Search for the cell housing the specified text and yield its [X, Y] center coordinate. 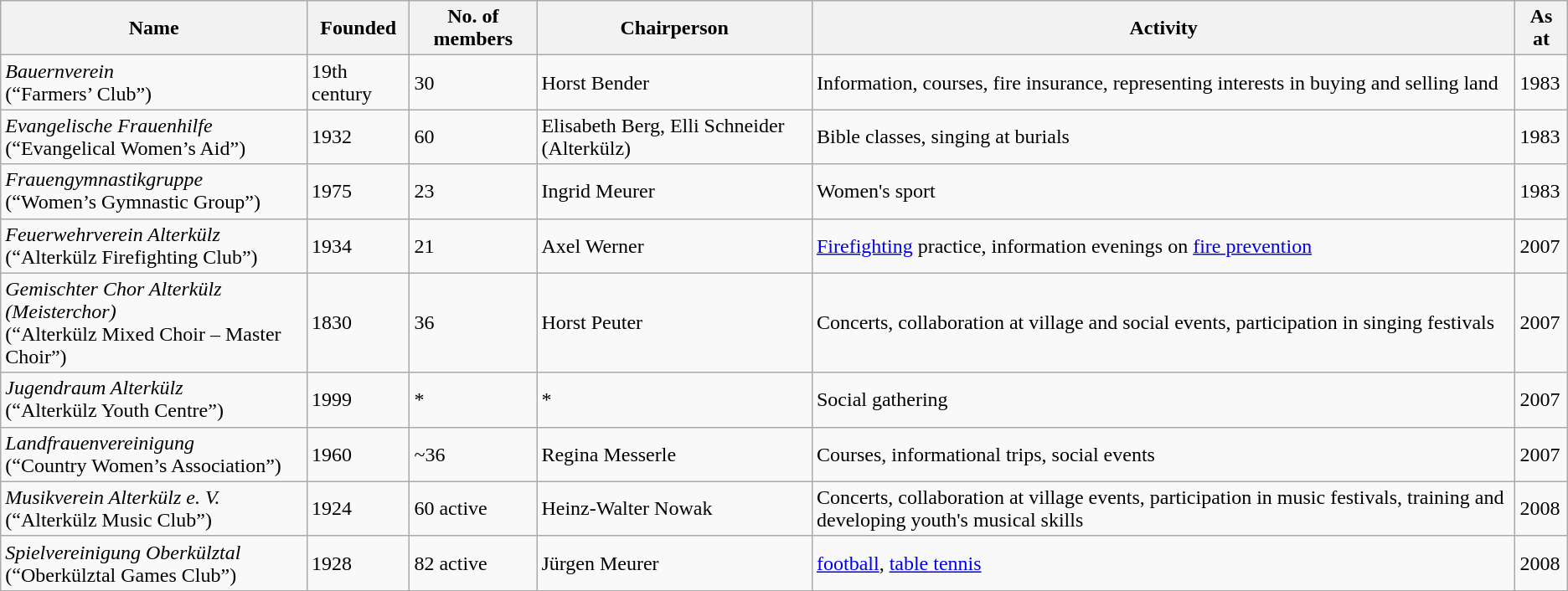
Musikverein Alterkülz e. V.(“Alterkülz Music Club”) [154, 509]
36 [473, 323]
60 [473, 137]
Horst Bender [675, 82]
Concerts, collaboration at village events, participation in music festivals, training and developing youth's musical skills [1163, 509]
Name [154, 28]
1934 [358, 246]
Spielvereinigung Oberkülztal(“Oberkülztal Games Club”) [154, 563]
21 [473, 246]
Elisabeth Berg, Elli Schneider (Alterkülz) [675, 137]
Bible classes, singing at burials [1163, 137]
Ingrid Meurer [675, 191]
Concerts, collaboration at village and social events, participation in singing festivals [1163, 323]
60 active [473, 509]
Feuerwehrverein Alterkülz(“Alterkülz Firefighting Club”) [154, 246]
Horst Peuter [675, 323]
1960 [358, 454]
No. of members [473, 28]
1975 [358, 191]
Women's sport [1163, 191]
1928 [358, 563]
1924 [358, 509]
Activity [1163, 28]
~36 [473, 454]
Courses, informational trips, social events [1163, 454]
Evangelische Frauenhilfe(“Evangelical Women’s Aid”) [154, 137]
82 active [473, 563]
Bauernverein(“Farmers’ Club”) [154, 82]
Chairperson [675, 28]
23 [473, 191]
1830 [358, 323]
Landfrauenvereinigung (“Country Women’s Association”) [154, 454]
football, table tennis [1163, 563]
Gemischter Chor Alterkülz (Meisterchor)(“Alterkülz Mixed Choir – Master Choir”) [154, 323]
Jugendraum Alterkülz(“Alterkülz Youth Centre”) [154, 400]
1932 [358, 137]
Firefighting practice, information evenings on fire prevention [1163, 246]
Social gathering [1163, 400]
30 [473, 82]
19th century [358, 82]
Information, courses, fire insurance, representing interests in buying and selling land [1163, 82]
Founded [358, 28]
As at [1541, 28]
Jürgen Meurer [675, 563]
Frauengymnastikgruppe(“Women’s Gymnastic Group”) [154, 191]
Axel Werner [675, 246]
Heinz-Walter Nowak [675, 509]
1999 [358, 400]
Regina Messerle [675, 454]
